Extract the [X, Y] coordinate from the center of the cell holding the provided text.  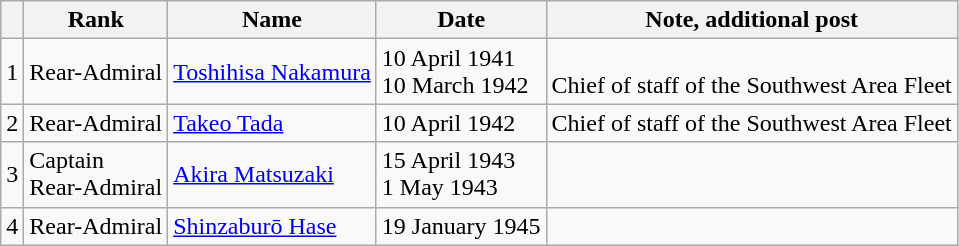
19 January 1945 [461, 226]
4 [12, 226]
10 April 194110 March 1942 [461, 72]
CaptainRear-Admiral [96, 174]
Toshihisa Nakamura [272, 72]
Date [461, 20]
10 April 1942 [461, 123]
Rank [96, 20]
Note, additional post [752, 20]
3 [12, 174]
2 [12, 123]
1 [12, 72]
Shinzaburō Hase [272, 226]
Takeo Tada [272, 123]
Akira Matsuzaki [272, 174]
15 April 19431 May 1943 [461, 174]
Name [272, 20]
